Identify which cell holds the provided text, then report its (X, Y) central coordinate. 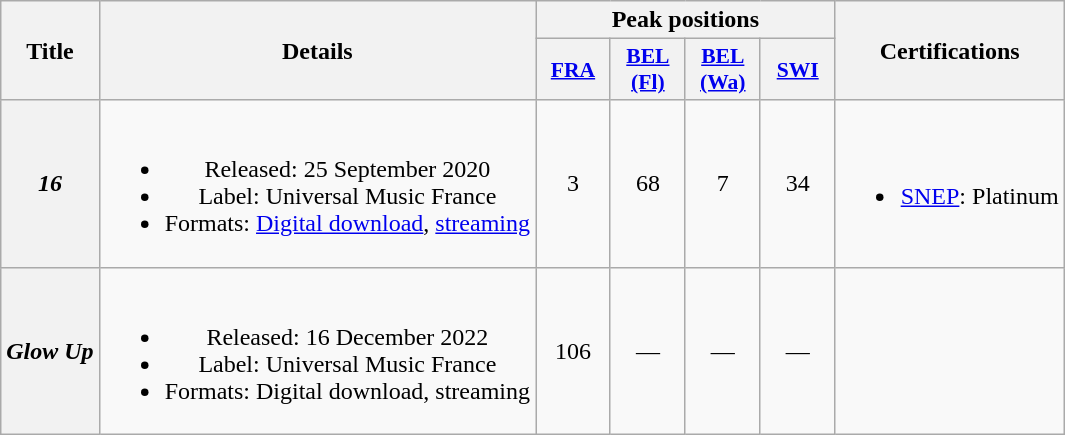
16 (50, 184)
BEL(Wa) (722, 70)
7 (722, 184)
Certifications (950, 50)
Peak positions (686, 20)
106 (574, 350)
SNEP: Platinum (950, 184)
Released: 25 September 2020Label: Universal Music FranceFormats: Digital download, streaming (317, 184)
34 (798, 184)
FRA (574, 70)
Title (50, 50)
BEL(Fl) (648, 70)
SWI (798, 70)
3 (574, 184)
68 (648, 184)
Released: 16 December 2022Label: Universal Music FranceFormats: Digital download, streaming (317, 350)
Details (317, 50)
Glow Up (50, 350)
